Return the (x, y) coordinate for the center point of the cell that contains the specified text.  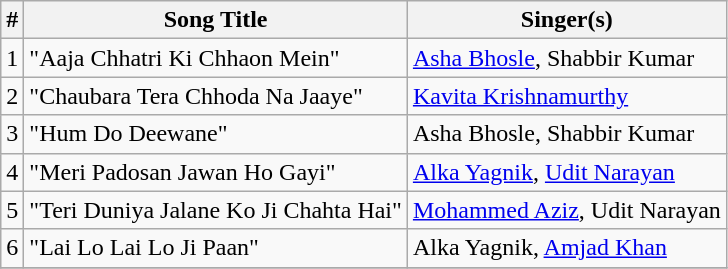
5 (12, 210)
6 (12, 248)
"Hum Do Deewane" (216, 134)
"Teri Duniya Jalane Ko Ji Chahta Hai" (216, 210)
"Chaubara Tera Chhoda Na Jaaye" (216, 96)
"Lai Lo Lai Lo Ji Paan" (216, 248)
Mohammed Aziz, Udit Narayan (566, 210)
"Meri Padosan Jawan Ho Gayi" (216, 172)
Singer(s) (566, 20)
Song Title (216, 20)
Alka Yagnik, Udit Narayan (566, 172)
2 (12, 96)
Kavita Krishnamurthy (566, 96)
"Aaja Chhatri Ki Chhaon Mein" (216, 58)
Alka Yagnik, Amjad Khan (566, 248)
4 (12, 172)
3 (12, 134)
1 (12, 58)
# (12, 20)
